Search for the cell housing the specified text and yield its (x, y) center coordinate. 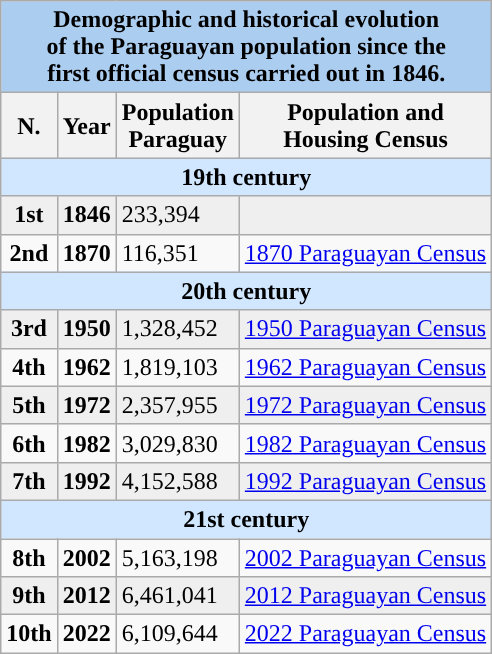
21st century (246, 519)
5,163,198 (178, 557)
2002 (86, 557)
2022 (86, 634)
1st (29, 215)
20th century (246, 291)
116,351 (178, 253)
4th (29, 367)
6th (29, 443)
1972 Paraguayan Census (365, 405)
1972 (86, 405)
2002 Paraguayan Census (365, 557)
7th (29, 481)
1992 Paraguayan Census (365, 481)
3rd (29, 329)
2012 Paraguayan Census (365, 596)
2012 (86, 596)
1982 (86, 443)
1962 Paraguayan Census (365, 367)
1870 Paraguayan Census (365, 253)
1982 Paraguayan Census (365, 443)
N. (29, 126)
10th (29, 634)
Year (86, 126)
233,394 (178, 215)
19th century (246, 177)
8th (29, 557)
Demographic and historical evolution of the Paraguayan population since the first official census carried out in 1846. (246, 47)
1870 (86, 253)
3,029,830 (178, 443)
4,152,588 (178, 481)
6,109,644 (178, 634)
1962 (86, 367)
9th (29, 596)
Population and Housing Census (365, 126)
1950 (86, 329)
6,461,041 (178, 596)
5th (29, 405)
1,819,103 (178, 367)
PopulationParaguay (178, 126)
1992 (86, 481)
2,357,955 (178, 405)
2nd (29, 253)
1846 (86, 215)
2022 Paraguayan Census (365, 634)
1950 Paraguayan Census (365, 329)
1,328,452 (178, 329)
